From the cell containing the given text, extract its center point as (X, Y) coordinate. 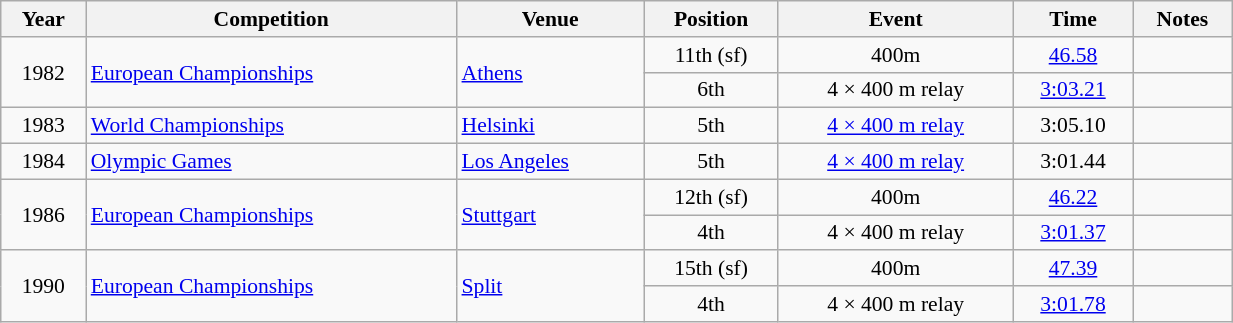
Helsinki (550, 126)
15th (sf) (712, 269)
46.22 (1073, 197)
Event (895, 19)
Stuttgart (550, 214)
Venue (550, 19)
Year (44, 19)
Notes (1182, 19)
Competition (272, 19)
11th (sf) (712, 55)
3:01.37 (1073, 233)
Time (1073, 19)
1984 (44, 162)
12th (sf) (712, 197)
1986 (44, 214)
47.39 (1073, 269)
1983 (44, 126)
3:03.21 (1073, 90)
Split (550, 286)
3:05.10 (1073, 126)
1982 (44, 72)
1990 (44, 286)
6th (712, 90)
3:01.44 (1073, 162)
Position (712, 19)
46.58 (1073, 55)
Athens (550, 72)
3:01.78 (1073, 304)
Los Angeles (550, 162)
World Championships (272, 126)
Olympic Games (272, 162)
